Identify which cell holds the provided text, then report its [X, Y] central coordinate. 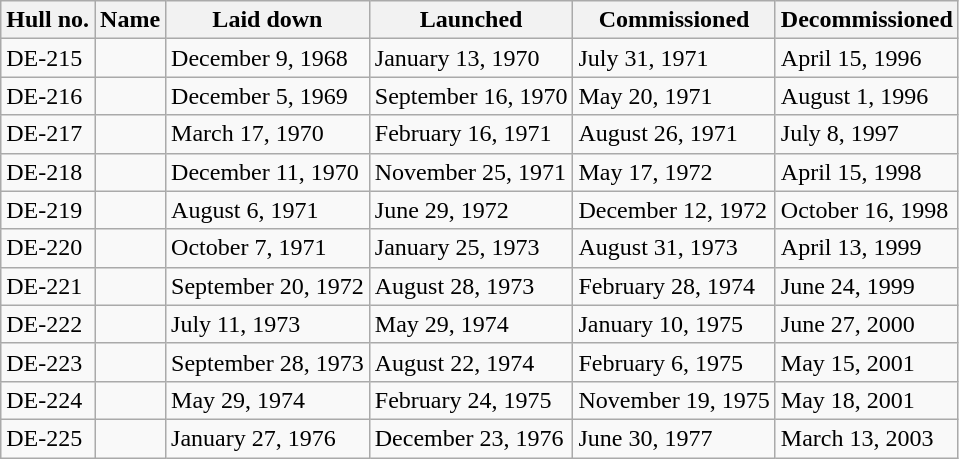
DE-217 [48, 134]
September 20, 1972 [268, 286]
DE-218 [48, 172]
Launched [471, 20]
June 29, 1972 [471, 210]
May 18, 2001 [866, 400]
November 25, 1971 [471, 172]
February 16, 1971 [471, 134]
December 9, 1968 [268, 58]
August 28, 1973 [471, 286]
December 11, 1970 [268, 172]
September 28, 1973 [268, 362]
October 7, 1971 [268, 248]
DE-225 [48, 438]
May 20, 1971 [674, 96]
April 13, 1999 [866, 248]
July 8, 1997 [866, 134]
August 1, 1996 [866, 96]
Decommissioned [866, 20]
August 31, 1973 [674, 248]
Laid down [268, 20]
January 13, 1970 [471, 58]
Hull no. [48, 20]
December 5, 1969 [268, 96]
May 17, 1972 [674, 172]
Commissioned [674, 20]
DE-219 [48, 210]
June 27, 2000 [866, 324]
DE-222 [48, 324]
August 6, 1971 [268, 210]
DE-221 [48, 286]
DE-216 [48, 96]
August 26, 1971 [674, 134]
DE-220 [48, 248]
December 23, 1976 [471, 438]
March 17, 1970 [268, 134]
August 22, 1974 [471, 362]
June 30, 1977 [674, 438]
DE-224 [48, 400]
February 28, 1974 [674, 286]
October 16, 1998 [866, 210]
April 15, 1996 [866, 58]
May 15, 2001 [866, 362]
March 13, 2003 [866, 438]
DE-223 [48, 362]
January 25, 1973 [471, 248]
September 16, 1970 [471, 96]
June 24, 1999 [866, 286]
February 24, 1975 [471, 400]
DE-215 [48, 58]
July 11, 1973 [268, 324]
December 12, 1972 [674, 210]
February 6, 1975 [674, 362]
Name [130, 20]
January 10, 1975 [674, 324]
April 15, 1998 [866, 172]
July 31, 1971 [674, 58]
November 19, 1975 [674, 400]
January 27, 1976 [268, 438]
